Find where the given text appears and provide that cell's center as (x, y) coordinate. 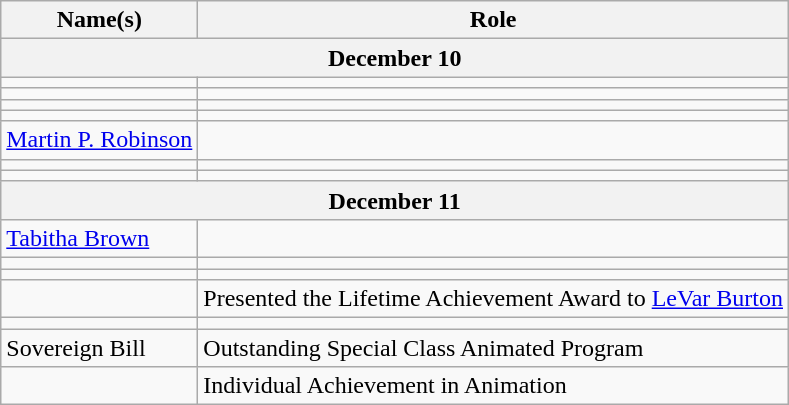
Martin P. Robinson (100, 140)
Tabitha Brown (100, 238)
Outstanding Special Class Animated Program (494, 348)
Sovereign Bill (100, 348)
Name(s) (100, 20)
December 11 (395, 200)
Individual Achievement in Animation (494, 386)
Role (494, 20)
Presented the Lifetime Achievement Award to LeVar Burton (494, 299)
December 10 (395, 58)
